Scan for the cell matching the given text and deliver its [x, y] coordinate at center. 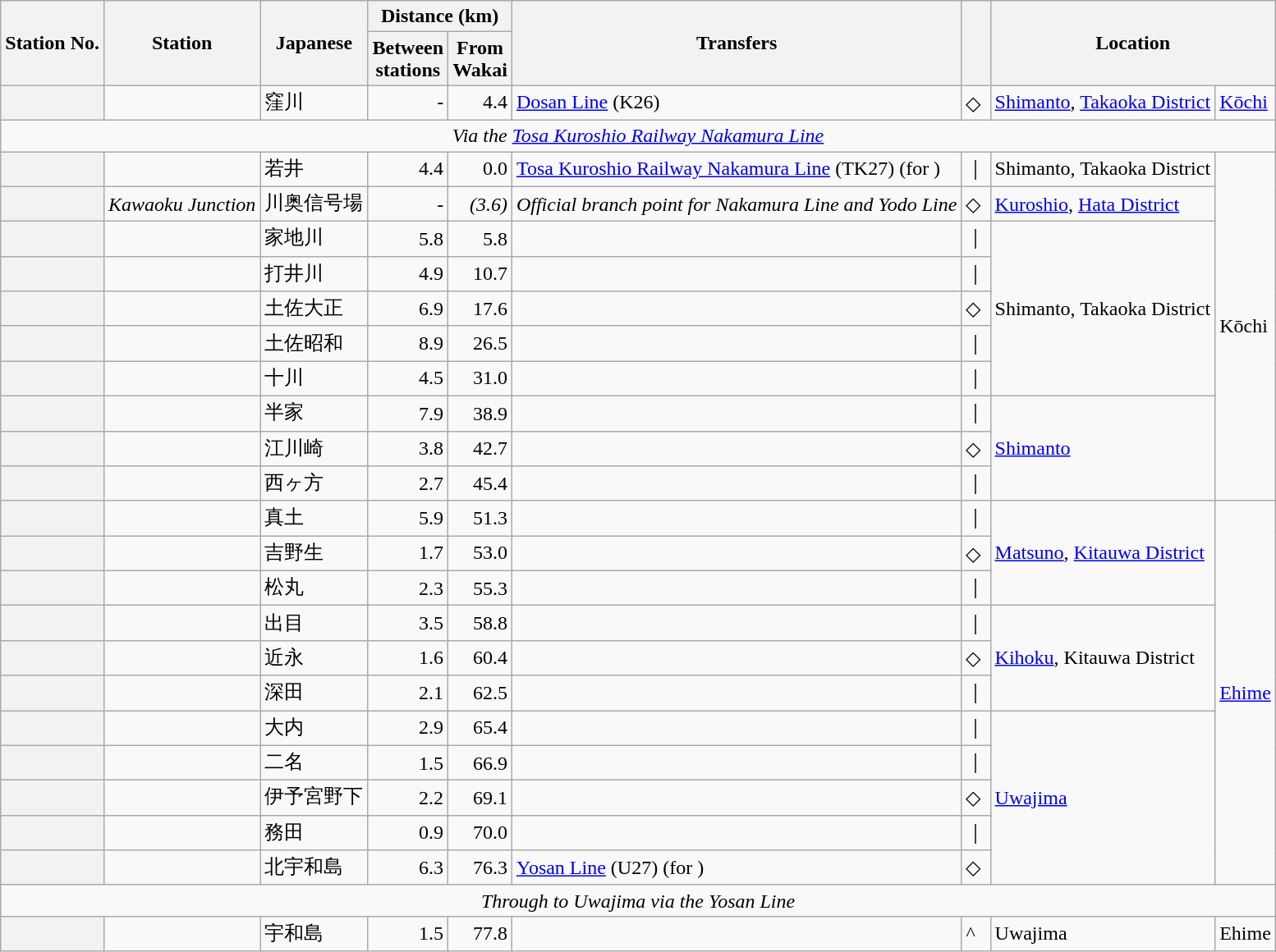
2.1 [408, 693]
2.3 [408, 588]
真土 [314, 519]
66.9 [480, 763]
53.0 [480, 553]
Through to Uwajima via the Yosan Line [639, 900]
42.7 [480, 448]
若井 [314, 169]
55.3 [480, 588]
6.3 [408, 868]
5.9 [408, 519]
62.5 [480, 693]
家地川 [314, 240]
^ [975, 934]
川奥信号場 [314, 204]
45.4 [480, 484]
4.9 [408, 274]
出目 [314, 624]
Dosan Line (K26) [737, 103]
(3.6) [480, 204]
Matsuno, Kitauwa District [1103, 553]
二名 [314, 763]
65.4 [480, 729]
26.5 [480, 343]
Location [1133, 43]
Kuroshio, Hata District [1103, 204]
0.0 [480, 169]
大内 [314, 729]
江川崎 [314, 448]
吉野生 [314, 553]
2.7 [408, 484]
4.5 [408, 379]
Via the Tosa Kuroshio Railway Nakamura Line [639, 135]
3.8 [408, 448]
77.8 [480, 934]
3.5 [408, 624]
51.3 [480, 519]
Station No. [53, 43]
76.3 [480, 868]
Kihoku, Kitauwa District [1103, 658]
8.9 [408, 343]
0.9 [408, 832]
宇和島 [314, 934]
深田 [314, 693]
17.6 [480, 309]
土佐大正 [314, 309]
1.7 [408, 553]
2.9 [408, 729]
60.4 [480, 658]
2.2 [408, 798]
6.9 [408, 309]
58.8 [480, 624]
務田 [314, 832]
西ヶ方 [314, 484]
Japanese [314, 43]
Kawaoku Junction [181, 204]
1.6 [408, 658]
窪川 [314, 103]
Tosa Kuroshio Railway Nakamura Line (TK27) (for ) [737, 169]
Station [181, 43]
Yosan Line (U27) (for ) [737, 868]
Betweenstations [408, 59]
Transfers [737, 43]
近永 [314, 658]
打井川 [314, 274]
土佐昭和 [314, 343]
Distance (km) [440, 16]
70.0 [480, 832]
10.7 [480, 274]
FromWakai [480, 59]
7.9 [408, 414]
伊予宮野下 [314, 798]
31.0 [480, 379]
松丸 [314, 588]
Official branch point for Nakamura Line and Yodo Line [737, 204]
十川 [314, 379]
Shimanto [1103, 448]
69.1 [480, 798]
半家 [314, 414]
38.9 [480, 414]
北宇和島 [314, 868]
